Output the (X, Y) coordinate of the center of the cell containing the given text.  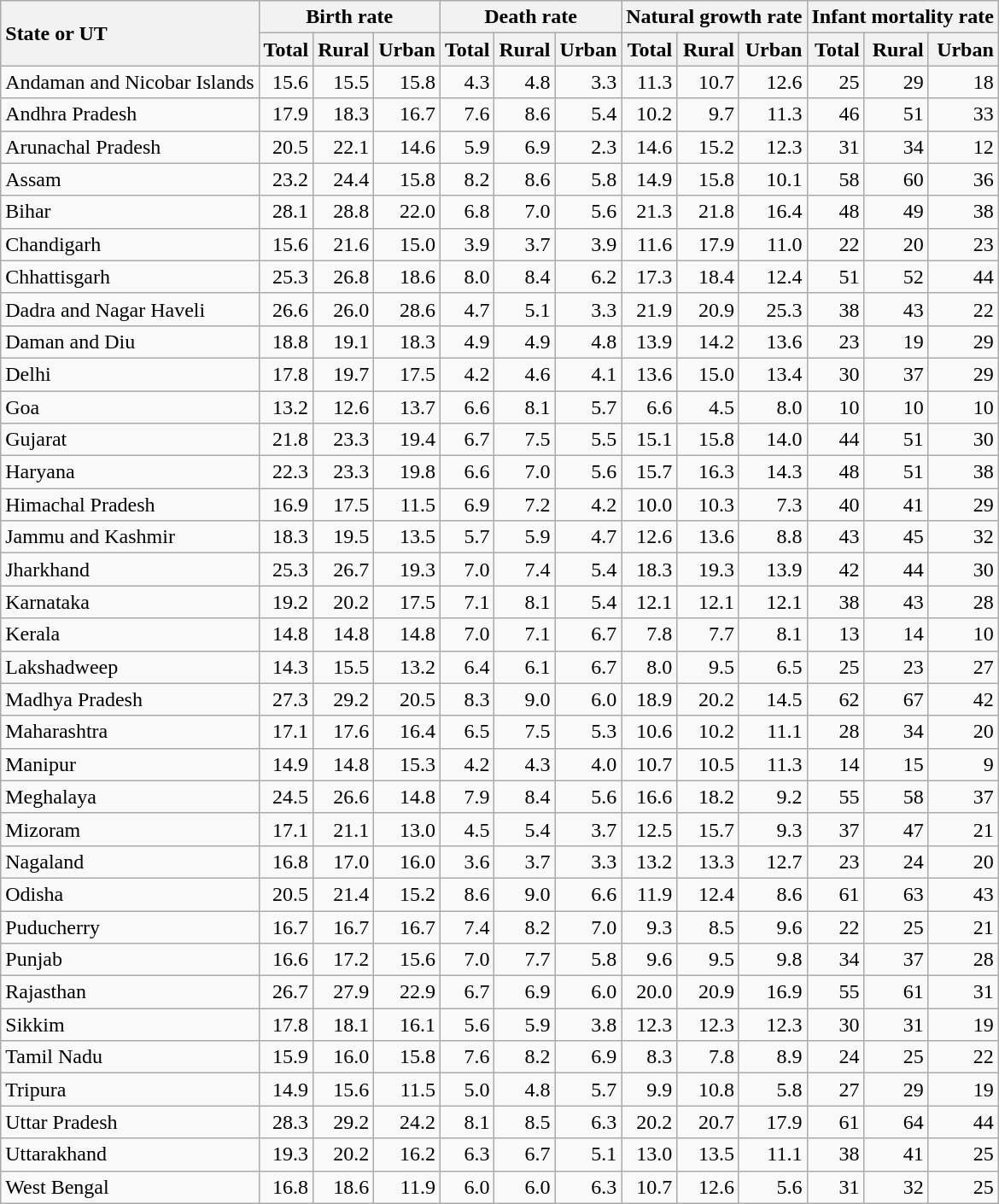
3.6 (467, 862)
19.8 (407, 472)
10.5 (709, 764)
11.0 (773, 244)
27.3 (286, 699)
Nagaland (130, 862)
36 (963, 179)
21.4 (343, 894)
28.6 (407, 309)
46 (835, 114)
Daman and Diu (130, 342)
22.0 (407, 212)
20.0 (649, 992)
27.9 (343, 992)
11.6 (649, 244)
Sikkim (130, 1025)
22.9 (407, 992)
60 (897, 179)
12.7 (773, 862)
26.8 (343, 277)
Delhi (130, 374)
10.3 (709, 505)
Maharashtra (130, 732)
6.8 (467, 212)
Meghalaya (130, 797)
Himachal Pradesh (130, 505)
8.8 (773, 537)
28.3 (286, 1122)
18.2 (709, 797)
West Bengal (130, 1187)
9.8 (773, 960)
17.6 (343, 732)
9 (963, 764)
17.3 (649, 277)
Assam (130, 179)
13 (835, 634)
9.2 (773, 797)
Puducherry (130, 926)
Punjab (130, 960)
Tripura (130, 1090)
4.6 (524, 374)
17.2 (343, 960)
Bihar (130, 212)
Lakshadweep (130, 667)
Arunachal Pradesh (130, 147)
Birth rate (349, 17)
15.9 (286, 1057)
4.0 (588, 764)
62 (835, 699)
22.3 (286, 472)
Infant mortality rate (903, 17)
5.0 (467, 1090)
3.8 (588, 1025)
18.1 (343, 1025)
40 (835, 505)
12.5 (649, 829)
Mizoram (130, 829)
20.7 (709, 1122)
7.3 (773, 505)
Jharkhand (130, 570)
21.9 (649, 309)
2.3 (588, 147)
7.2 (524, 505)
Tamil Nadu (130, 1057)
64 (897, 1122)
28.1 (286, 212)
13.4 (773, 374)
4.1 (588, 374)
Madhya Pradesh (130, 699)
State or UT (130, 33)
Karnataka (130, 602)
Dadra and Nagar Haveli (130, 309)
17.0 (343, 862)
24.4 (343, 179)
14.0 (773, 440)
Andaman and Nicobar Islands (130, 82)
6.4 (467, 667)
Death rate (530, 17)
18.8 (286, 342)
24.2 (407, 1122)
19.2 (286, 602)
Haryana (130, 472)
Gujarat (130, 440)
18 (963, 82)
Natural growth rate (714, 17)
21.1 (343, 829)
15.1 (649, 440)
Chhattisgarh (130, 277)
26.0 (343, 309)
10.8 (709, 1090)
52 (897, 277)
18.9 (649, 699)
28.8 (343, 212)
13.7 (407, 407)
Manipur (130, 764)
10.0 (649, 505)
21.6 (343, 244)
19.4 (407, 440)
Kerala (130, 634)
Chandigarh (130, 244)
63 (897, 894)
47 (897, 829)
7.9 (467, 797)
Uttar Pradesh (130, 1122)
12 (963, 147)
5.3 (588, 732)
67 (897, 699)
16.2 (407, 1154)
18.4 (709, 277)
15 (897, 764)
16.1 (407, 1025)
49 (897, 212)
Andhra Pradesh (130, 114)
21.3 (649, 212)
24.5 (286, 797)
15.3 (407, 764)
Rajasthan (130, 992)
9.9 (649, 1090)
22.1 (343, 147)
6.1 (524, 667)
5.5 (588, 440)
16.3 (709, 472)
19.5 (343, 537)
Jammu and Kashmir (130, 537)
10.1 (773, 179)
9.7 (709, 114)
45 (897, 537)
19.7 (343, 374)
33 (963, 114)
10.6 (649, 732)
8.9 (773, 1057)
19.1 (343, 342)
Goa (130, 407)
23.2 (286, 179)
13.3 (709, 862)
14.5 (773, 699)
Odisha (130, 894)
6.2 (588, 277)
Uttarakhand (130, 1154)
14.2 (709, 342)
